Pinpoint the cell where the given text exists, returning its [x, y] midpoint coordinate. 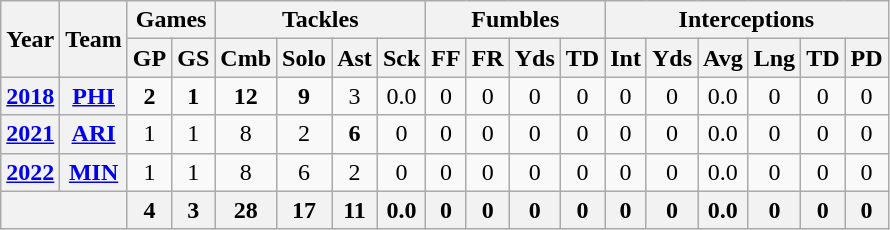
Team [94, 39]
PHI [94, 96]
Sck [401, 58]
28 [246, 210]
MIN [94, 172]
Ast [355, 58]
Fumbles [516, 20]
12 [246, 96]
FF [446, 58]
Interceptions [746, 20]
Int [626, 58]
2018 [30, 96]
17 [304, 210]
ARI [94, 134]
Lng [774, 58]
Tackles [320, 20]
2022 [30, 172]
2021 [30, 134]
GP [149, 58]
9 [304, 96]
Avg [724, 58]
4 [149, 210]
Solo [304, 58]
FR [488, 58]
Games [170, 20]
GS [194, 58]
Year [30, 39]
11 [355, 210]
PD [866, 58]
Cmb [246, 58]
